Return (X, Y) of the center of cell containing provided text 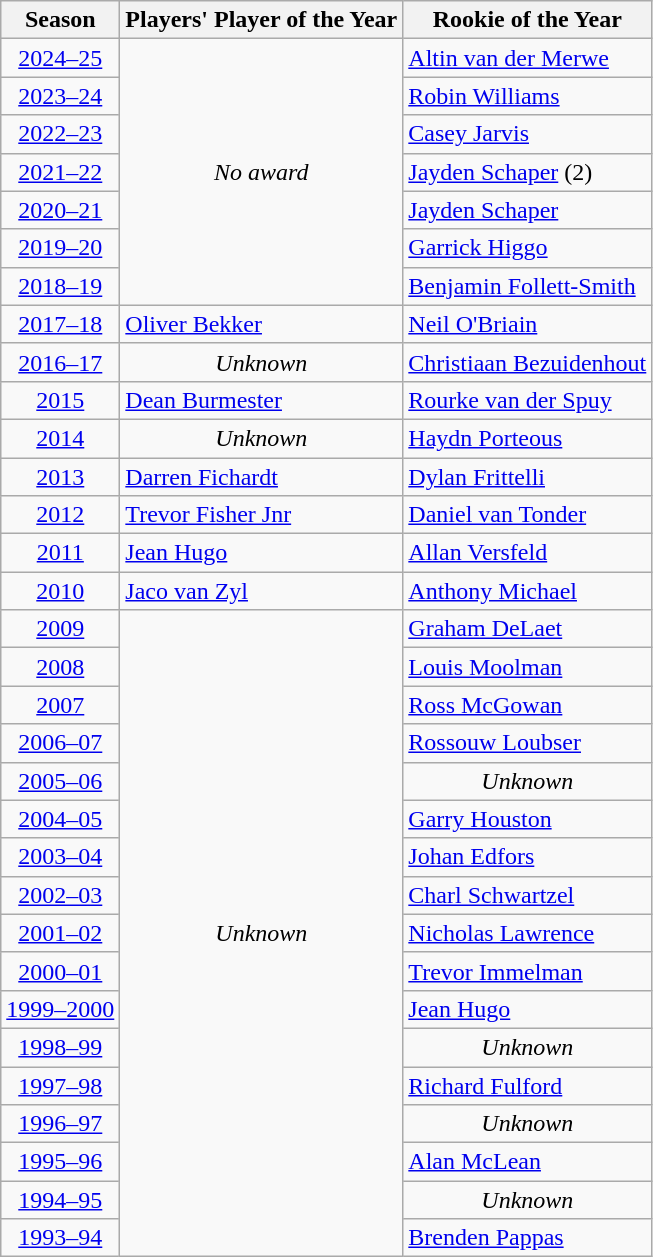
Players' Player of the Year (262, 20)
No award (262, 172)
2009 (60, 629)
Oliver Bekker (262, 324)
Anthony Michael (528, 591)
Allan Versfeld (528, 553)
2000–01 (60, 971)
1995–96 (60, 1162)
2018–19 (60, 286)
1997–98 (60, 1085)
1998–99 (60, 1047)
2013 (60, 477)
2023–24 (60, 96)
Christiaan Bezuidenhout (528, 362)
Nicholas Lawrence (528, 933)
2001–02 (60, 933)
Season (60, 20)
Benjamin Follett-Smith (528, 286)
2014 (60, 438)
Richard Fulford (528, 1085)
Jayden Schaper (528, 210)
Casey Jarvis (528, 134)
2012 (60, 515)
2022–23 (60, 134)
Rourke van der Spuy (528, 400)
2024–25 (60, 58)
2017–18 (60, 324)
Rookie of the Year (528, 20)
Garrick Higgo (528, 248)
Trevor Immelman (528, 971)
1996–97 (60, 1124)
2007 (60, 705)
Garry Houston (528, 819)
Daniel van Tonder (528, 515)
Dylan Frittelli (528, 477)
Ross McGowan (528, 705)
Neil O'Briain (528, 324)
2002–03 (60, 895)
2004–05 (60, 819)
Dean Burmester (262, 400)
2010 (60, 591)
Graham DeLaet (528, 629)
Haydn Porteous (528, 438)
Altin van der Merwe (528, 58)
Robin Williams (528, 96)
Jayden Schaper (2) (528, 172)
1993–94 (60, 1238)
2019–20 (60, 248)
Rossouw Loubser (528, 743)
Johan Edfors (528, 857)
Trevor Fisher Jnr (262, 515)
2015 (60, 400)
Louis Moolman (528, 667)
Charl Schwartzel (528, 895)
Brenden Pappas (528, 1238)
2011 (60, 553)
2005–06 (60, 781)
Darren Fichardt (262, 477)
2021–22 (60, 172)
1999–2000 (60, 1009)
1994–95 (60, 1200)
Jaco van Zyl (262, 591)
2003–04 (60, 857)
2016–17 (60, 362)
2020–21 (60, 210)
2008 (60, 667)
Alan McLean (528, 1162)
2006–07 (60, 743)
